Return (x, y) of the center of cell containing provided text 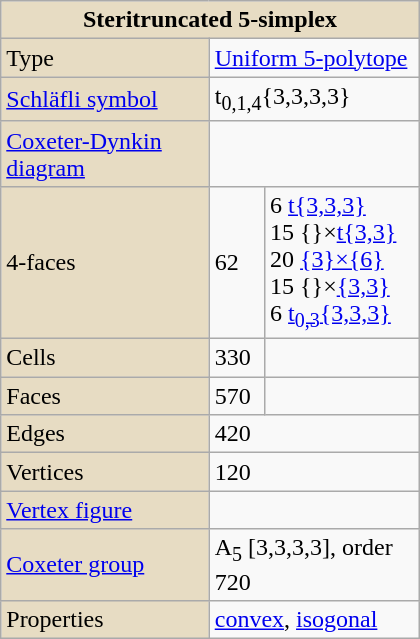
Coxeter-Dynkin diagram (105, 154)
62 (236, 262)
Steritruncated 5-simplex (210, 20)
570 (236, 396)
330 (236, 358)
Coxeter group (105, 564)
Edges (105, 434)
Properties (105, 619)
Type (105, 58)
t0,1,4{3,3,3,3} (314, 99)
convex, isogonal (314, 619)
4-faces (105, 262)
420 (314, 434)
Cells (105, 358)
A5 [3,3,3,3], order 720 (314, 564)
Vertices (105, 472)
6 t{3,3,3}15 {}×t{3,3}20 {3}×{6}15 {}×{3,3}6 t0,3{3,3,3} (342, 262)
Schläfli symbol (105, 99)
Uniform 5-polytope (314, 58)
120 (314, 472)
Faces (105, 396)
Vertex figure (105, 510)
